Scan for the cell matching the given text and deliver its (x, y) coordinate at center. 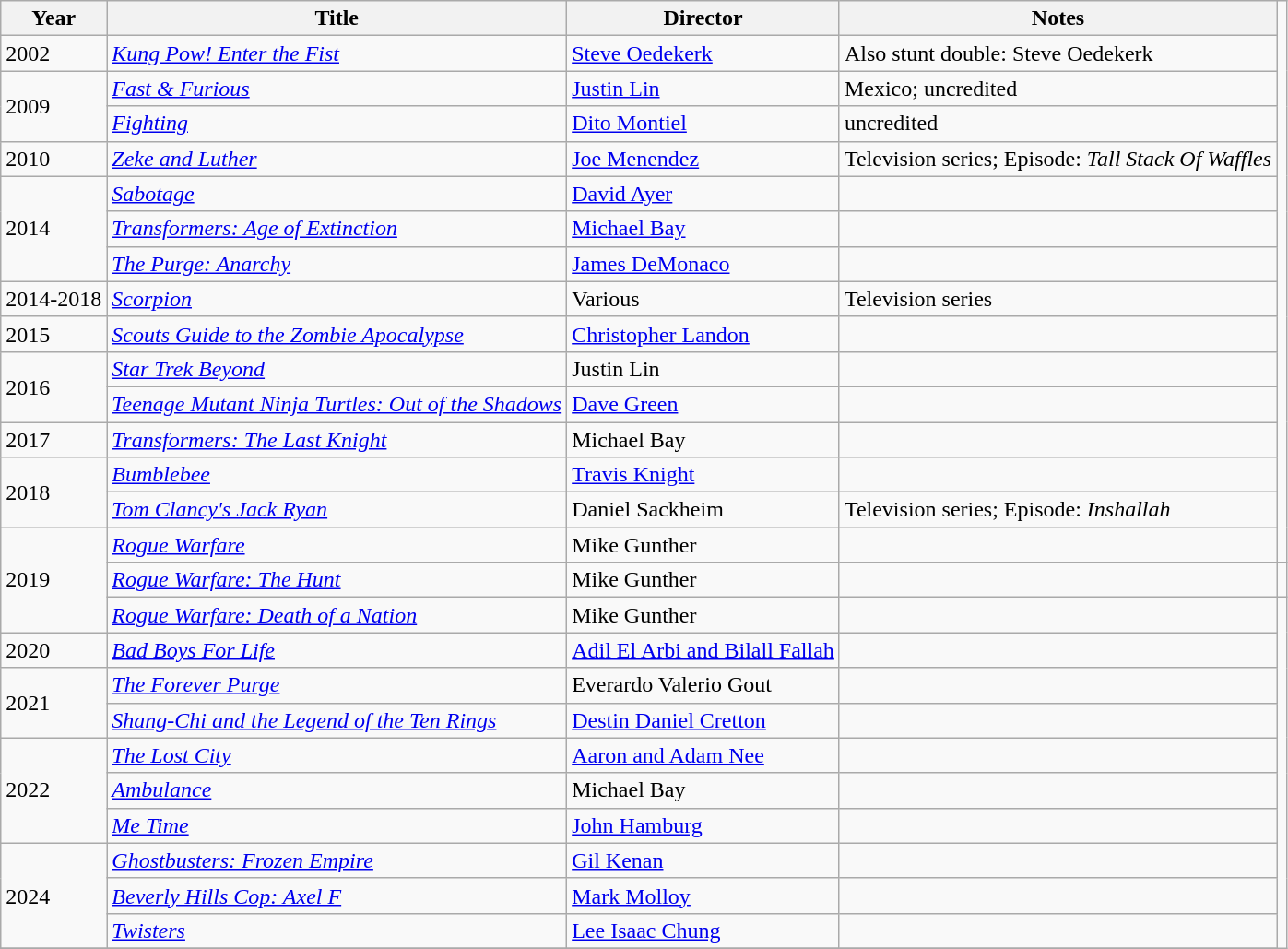
Dito Montiel (703, 124)
The Lost City (337, 755)
2009 (53, 106)
Rogue Warfare: Death of a Nation (337, 615)
2017 (53, 440)
Kung Pow! Enter the Fist (337, 53)
Steve Oedekerk (703, 53)
Everardo Valerio Gout (703, 685)
2024 (53, 896)
2010 (53, 159)
Television series; Episode: Inshallah (1058, 510)
Mark Molloy (703, 896)
David Ayer (703, 194)
2022 (53, 790)
Tom Clancy's Jack Ryan (337, 510)
James DeMonaco (703, 264)
Year (53, 18)
Destin Daniel Cretton (703, 720)
Me Time (337, 825)
Rogue Warfare: The Hunt (337, 580)
Transformers: The Last Knight (337, 440)
Travis Knight (703, 475)
Star Trek Beyond (337, 369)
Fighting (337, 124)
uncredited (1058, 124)
Bumblebee (337, 475)
Mexico; uncredited (1058, 89)
Gil Kenan (703, 860)
Beverly Hills Cop: Axel F (337, 896)
2016 (53, 386)
Scouts Guide to the Zombie Apocalypse (337, 334)
Various (703, 299)
Teenage Mutant Ninja Turtles: Out of the Shadows (337, 404)
Title (337, 18)
Aaron and Adam Nee (703, 755)
Twisters (337, 931)
2020 (53, 650)
Daniel Sackheim (703, 510)
Zeke and Luther (337, 159)
2018 (53, 492)
Sabotage (337, 194)
Joe Menendez (703, 159)
Scorpion (337, 299)
Rogue Warfare (337, 545)
Adil El Arbi and Bilall Fallah (703, 650)
John Hamburg (703, 825)
Transformers: Age of Extinction (337, 229)
2021 (53, 703)
The Purge: Anarchy (337, 264)
Ghostbusters: Frozen Empire (337, 860)
2002 (53, 53)
The Forever Purge (337, 685)
2014-2018 (53, 299)
Dave Green (703, 404)
2019 (53, 580)
2014 (53, 229)
Television series (1058, 299)
2015 (53, 334)
Director (703, 18)
Bad Boys For Life (337, 650)
Also stunt double: Steve Oedekerk (1058, 53)
Television series; Episode: Tall Stack Of Waffles (1058, 159)
Shang-Chi and the Legend of the Ten Rings (337, 720)
Fast & Furious (337, 89)
Christopher Landon (703, 334)
Ambulance (337, 790)
Notes (1058, 18)
Lee Isaac Chung (703, 931)
